From the cell containing the given text, extract its center point as [x, y] coordinate. 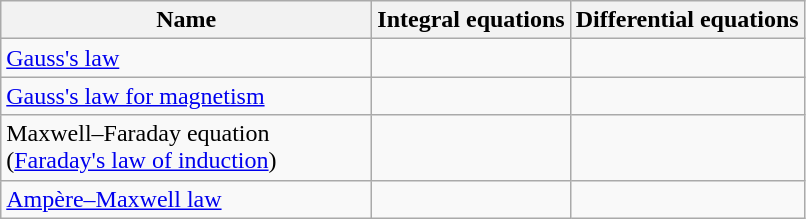
Gauss's law [186, 58]
Ampère–Maxwell law [186, 199]
Name [186, 20]
Gauss's law for magnetism [186, 96]
Differential equations [687, 20]
Integral equations [471, 20]
Maxwell–Faraday equation (Faraday's law of induction) [186, 148]
